Provide the [x, y] coordinate of the cell's center where the given text is located.  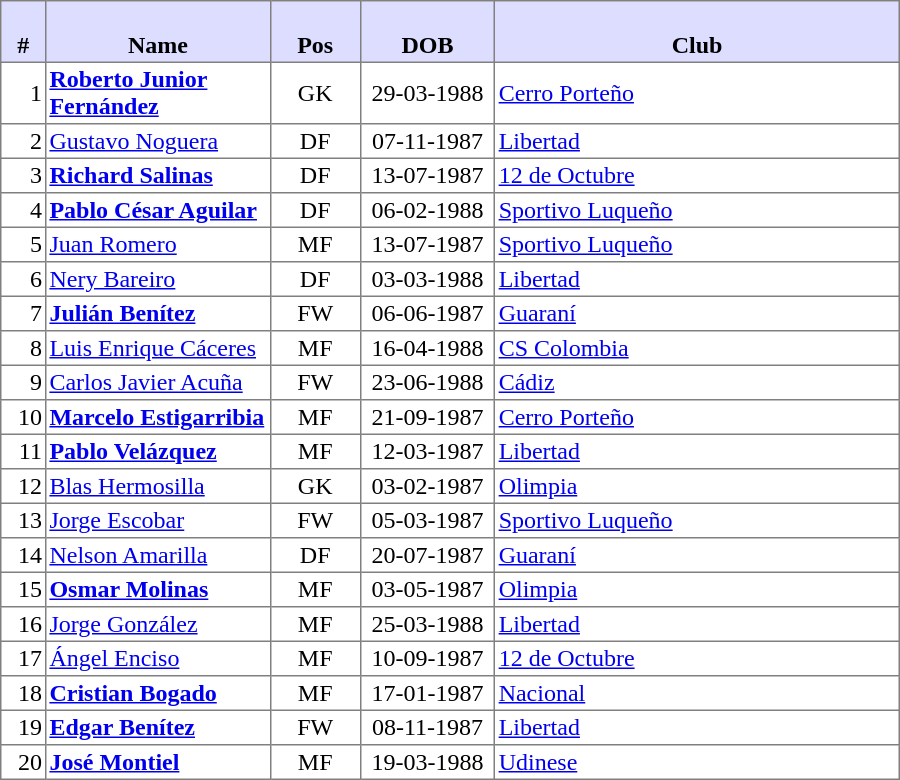
10 [24, 417]
20-07-1987 [428, 555]
Jorge Escobar [158, 520]
08-11-1987 [428, 727]
Cádiz [697, 382]
6 [24, 279]
21-09-1987 [428, 417]
2 [24, 141]
15 [24, 589]
06-02-1988 [428, 210]
Juan Romero [158, 244]
03-02-1987 [428, 486]
12-03-1987 [428, 451]
Jorge González [158, 624]
Carlos Javier Acuña [158, 382]
Marcelo Estigarribia [158, 417]
16-04-1988 [428, 348]
Julián Benítez [158, 313]
Nelson Amarilla [158, 555]
13 [24, 520]
10-09-1987 [428, 658]
17 [24, 658]
9 [24, 382]
Nacional [697, 693]
16 [24, 624]
14 [24, 555]
# [24, 32]
20 [24, 762]
Osmar Molinas [158, 589]
03-05-1987 [428, 589]
Blas Hermosilla [158, 486]
Luis Enrique Cáceres [158, 348]
Ángel Enciso [158, 658]
Edgar Benítez [158, 727]
Richard Salinas [158, 175]
5 [24, 244]
05-03-1987 [428, 520]
Cristian Bogado [158, 693]
17-01-1987 [428, 693]
8 [24, 348]
Name [158, 32]
Pos [315, 32]
CS Colombia [697, 348]
18 [24, 693]
03-03-1988 [428, 279]
3 [24, 175]
Gustavo Noguera [158, 141]
Nery Bareiro [158, 279]
19 [24, 727]
4 [24, 210]
DOB [428, 32]
19-03-1988 [428, 762]
11 [24, 451]
12 [24, 486]
23-06-1988 [428, 382]
29-03-1988 [428, 93]
José Montiel [158, 762]
Pablo César Aguilar [158, 210]
06-06-1987 [428, 313]
07-11-1987 [428, 141]
Club [697, 32]
Pablo Velázquez [158, 451]
Udinese [697, 762]
25-03-1988 [428, 624]
7 [24, 313]
1 [24, 93]
Roberto Junior Fernández [158, 93]
